Output the (X, Y) coordinate of the center of the cell containing the given text.  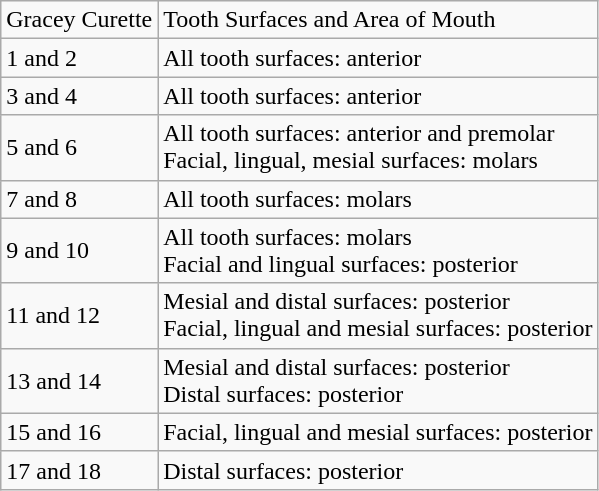
15 and 16 (80, 432)
All tooth surfaces: anterior and premolarFacial, lingual, mesial surfaces: molars (378, 148)
Facial, lingual and mesial surfaces: posterior (378, 432)
Gracey Curette (80, 20)
13 and 14 (80, 380)
5 and 6 (80, 148)
All tooth surfaces: molars (378, 199)
Tooth Surfaces and Area of Mouth (378, 20)
7 and 8 (80, 199)
Mesial and distal surfaces: posteriorFacial, lingual and mesial surfaces: posterior (378, 316)
17 and 18 (80, 470)
3 and 4 (80, 96)
Mesial and distal surfaces: posteriorDistal surfaces: posterior (378, 380)
Distal surfaces: posterior (378, 470)
11 and 12 (80, 316)
9 and 10 (80, 250)
All tooth surfaces: molarsFacial and lingual surfaces: posterior (378, 250)
1 and 2 (80, 58)
